Determine the [X, Y] coordinate at the center of the cell enclosing the given text.  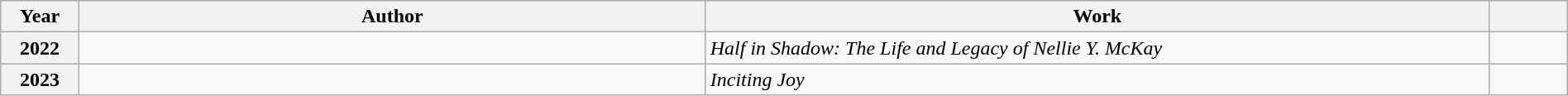
Work [1097, 17]
Year [40, 17]
2022 [40, 48]
Author [392, 17]
Half in Shadow: The Life and Legacy of Nellie Y. McKay [1097, 48]
Inciting Joy [1097, 79]
2023 [40, 79]
